Capture the cell that displays the provided text and extract its [x, y] central coordinate. 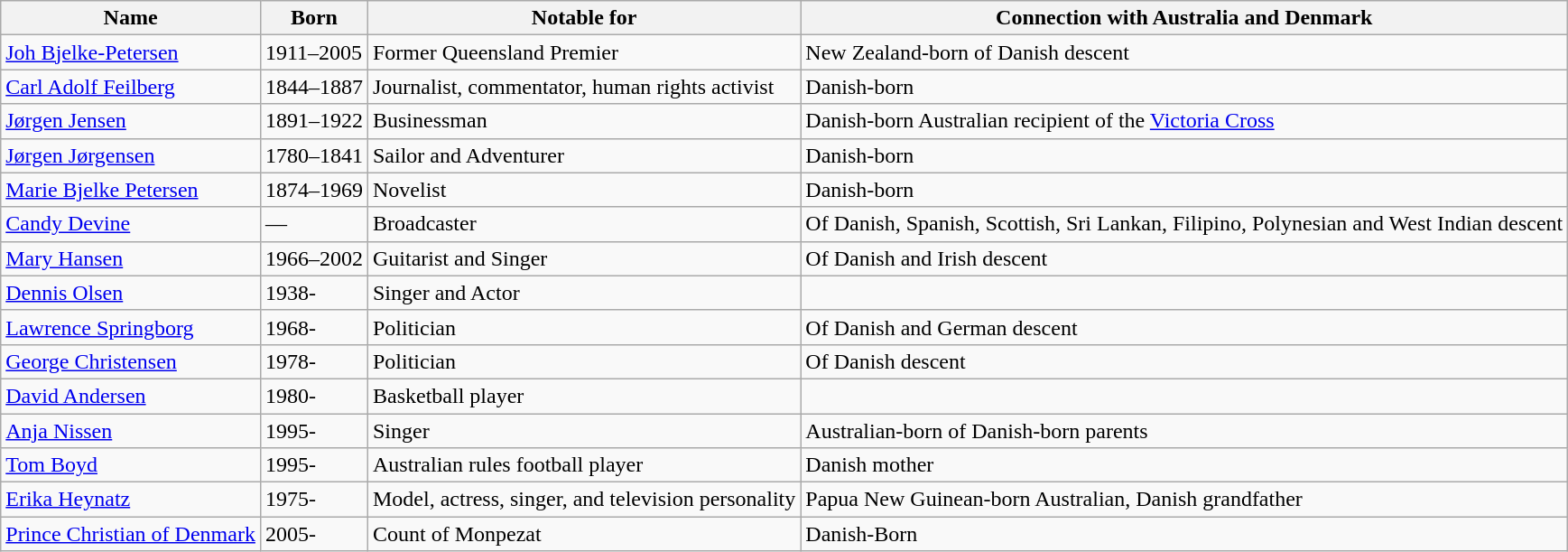
Businessman [583, 121]
Broadcaster [583, 224]
Singer and Actor [583, 293]
Of Danish and German descent [1184, 327]
Marie Bjelke Petersen [131, 190]
Candy Devine [131, 224]
George Christensen [131, 361]
Model, actress, singer, and television personality [583, 500]
1980- [314, 396]
Of Danish and Irish descent [1184, 258]
Papua New Guinean-born Australian, Danish grandfather [1184, 500]
Joh Bjelke-Petersen [131, 52]
2005- [314, 534]
1978- [314, 361]
Basketball player [583, 396]
Danish-Born [1184, 534]
1874–1969 [314, 190]
1780–1841 [314, 155]
Carl Adolf Feilberg [131, 87]
Anja Nissen [131, 431]
1844–1887 [314, 87]
Tom Boyd [131, 465]
Connection with Australia and Denmark [1184, 18]
1911–2005 [314, 52]
Count of Monpezat [583, 534]
Guitarist and Singer [583, 258]
Dennis Olsen [131, 293]
1891–1922 [314, 121]
David Andersen [131, 396]
1966–2002 [314, 258]
Of Danish descent [1184, 361]
Singer [583, 431]
Australian rules football player [583, 465]
Mary Hansen [131, 258]
Jørgen Jørgensen [131, 155]
Erika Heynatz [131, 500]
Prince Christian of Denmark [131, 534]
Notable for [583, 18]
Novelist [583, 190]
1938- [314, 293]
Danish-born Australian recipient of the Victoria Cross [1184, 121]
Jørgen Jensen [131, 121]
Of Danish, Spanish, Scottish, Sri Lankan, Filipino, Polynesian and West Indian descent [1184, 224]
Name [131, 18]
Danish mother [1184, 465]
Australian-born of Danish-born parents [1184, 431]
New Zealand-born of Danish descent [1184, 52]
Sailor and Adventurer [583, 155]
1968- [314, 327]
Journalist, commentator, human rights activist [583, 87]
1975- [314, 500]
— [314, 224]
Lawrence Springborg [131, 327]
Former Queensland Premier [583, 52]
Born [314, 18]
